From the cell containing the given text, extract its center point as [x, y] coordinate. 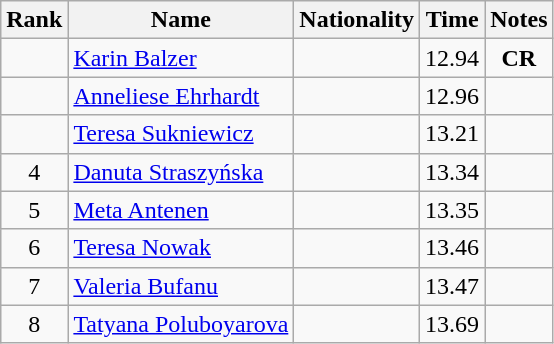
Nationality [357, 20]
Name [181, 20]
13.34 [452, 172]
Anneliese Ehrhardt [181, 96]
Valeria Bufanu [181, 286]
Tatyana Poluboyarova [181, 324]
Time [452, 20]
Karin Balzer [181, 58]
4 [34, 172]
12.96 [452, 96]
13.69 [452, 324]
Notes [519, 20]
Meta Antenen [181, 210]
7 [34, 286]
CR [519, 58]
Teresa Sukniewicz [181, 134]
12.94 [452, 58]
Rank [34, 20]
13.47 [452, 286]
5 [34, 210]
13.35 [452, 210]
Teresa Nowak [181, 248]
13.46 [452, 248]
6 [34, 248]
Danuta Straszyńska [181, 172]
13.21 [452, 134]
8 [34, 324]
